Identify which cell holds the provided text, then report its [x, y] central coordinate. 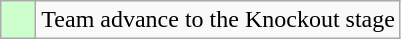
Team advance to the Knockout stage [218, 20]
